Provide the [x, y] coordinate of the cell's center where the given text is located.  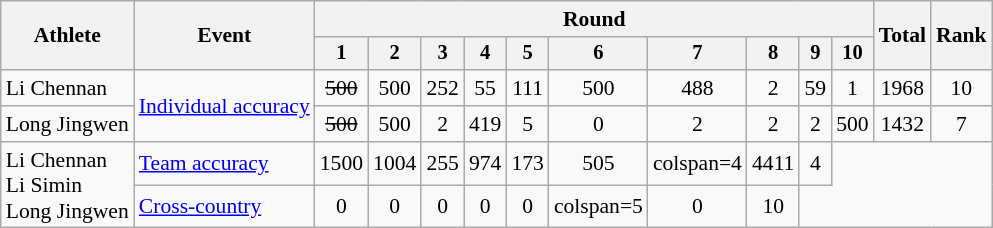
Li Chennan [68, 88]
Athlete [68, 36]
974 [486, 164]
1432 [902, 124]
111 [528, 88]
Rank [962, 36]
252 [442, 88]
505 [598, 164]
Individual accuracy [224, 106]
9 [815, 54]
173 [528, 164]
Event [224, 36]
255 [442, 164]
419 [486, 124]
1004 [394, 164]
Round [594, 19]
6 [598, 54]
colspan=4 [698, 164]
4411 [773, 164]
Cross-country [224, 206]
1968 [902, 88]
488 [698, 88]
55 [486, 88]
8 [773, 54]
colspan=5 [598, 206]
59 [815, 88]
3 [442, 54]
Long Jingwen [68, 124]
Total [902, 36]
Team accuracy [224, 164]
1500 [342, 164]
